Identify which cell holds the provided text, then report its [X, Y] central coordinate. 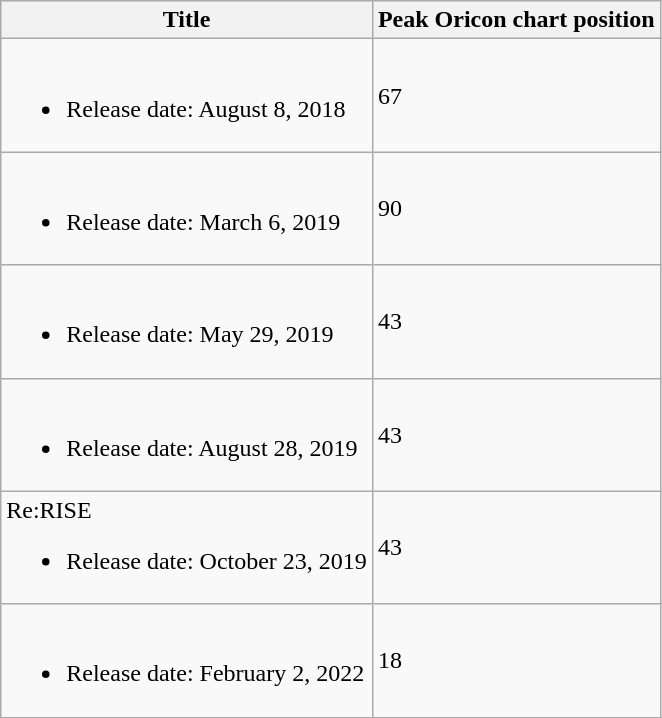
Re:RISERelease date: October 23, 2019 [187, 548]
67 [516, 96]
90 [516, 208]
Peak Oricon chart position [516, 20]
Release date: February 2, 2022 [187, 660]
Release date: May 29, 2019 [187, 322]
Release date: March 6, 2019 [187, 208]
18 [516, 660]
Title [187, 20]
Release date: August 8, 2018 [187, 96]
Release date: August 28, 2019 [187, 434]
